Return [x, y] of the center of cell containing provided text 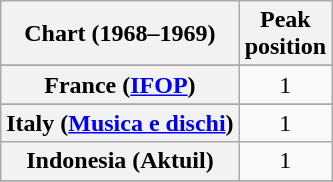
Chart (1968–1969) [120, 34]
France (IFOP) [120, 85]
Peakposition [285, 34]
Italy (Musica e dischi) [120, 123]
Indonesia (Aktuil) [120, 161]
